Provide the (x, y) coordinate of the cell's center where the given text is located.  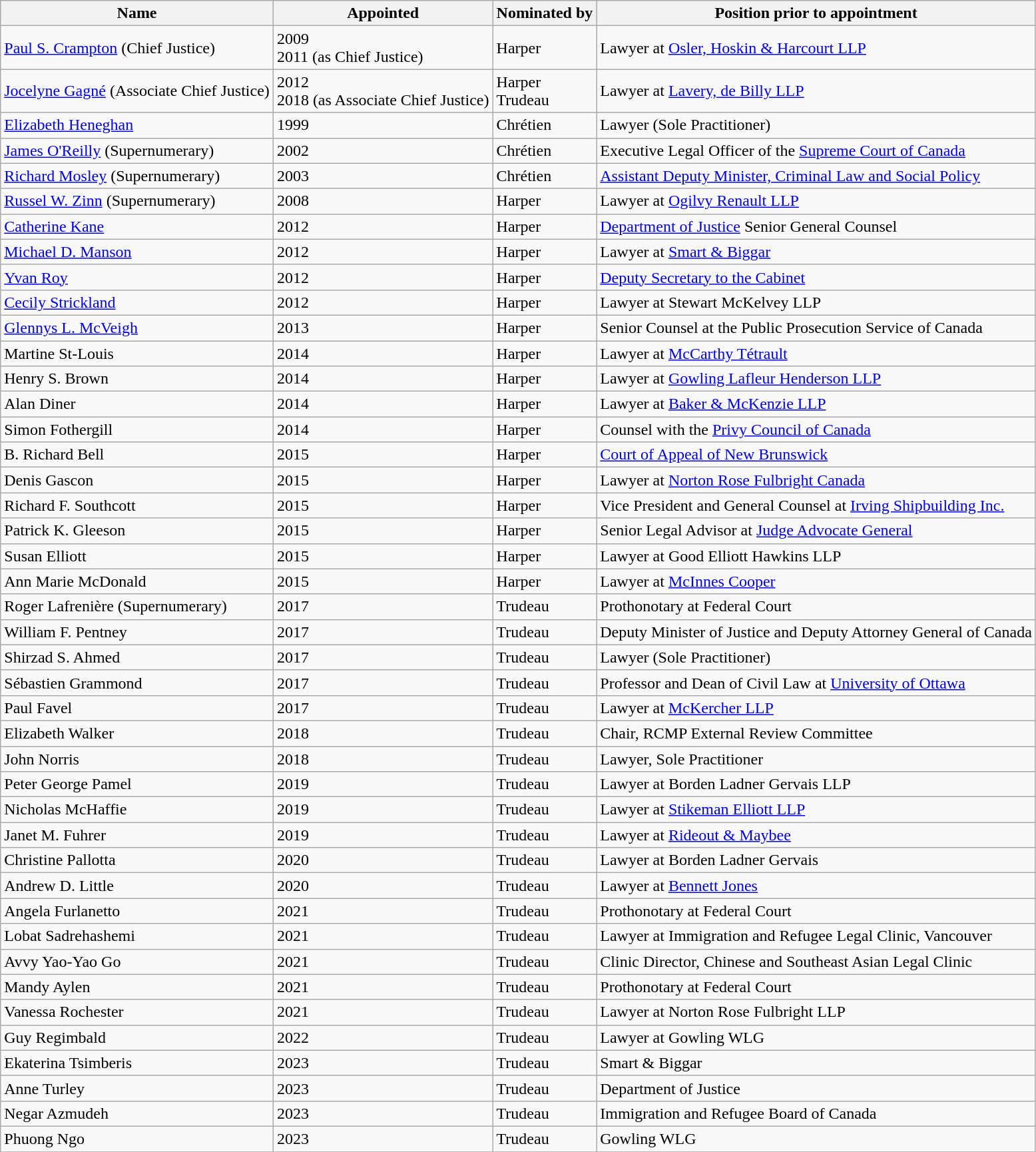
Vanessa Rochester (137, 1012)
Andrew D. Little (137, 886)
Henry S. Brown (137, 379)
Court of Appeal of New Brunswick (816, 455)
Elizabeth Heneghan (137, 125)
Peter George Pamel (137, 784)
Paul Favel (137, 708)
Richard F. Southcott (137, 505)
Immigration and Refugee Board of Canada (816, 1113)
Name (137, 13)
Lawyer at McKercher LLP (816, 708)
Ekaterina Tsimberis (137, 1063)
Cecily Strickland (137, 302)
Assistant Deputy Minister, Criminal Law and Social Policy (816, 176)
Department of Justice Senior General Counsel (816, 226)
HarperTrudeau (545, 91)
Lawyer at Ogilvy Renault LLP (816, 201)
Lawyer at Lavery, de Billy LLP (816, 91)
Mandy Aylen (137, 987)
Lobat Sadrehashemi (137, 936)
Patrick K. Gleeson (137, 531)
Lawyer at Norton Rose Fulbright Canada (816, 480)
Chair, RCMP External Review Committee (816, 733)
Anne Turley (137, 1088)
William F. Pentney (137, 632)
Position prior to appointment (816, 13)
Simon Fothergill (137, 430)
Guy Regimbald (137, 1037)
Russel W. Zinn (Supernumerary) (137, 201)
Sébastien Grammond (137, 683)
Michael D. Manson (137, 252)
Gowling WLG (816, 1139)
Lawyer at Gowling WLG (816, 1037)
Lawyer at Bennett Jones (816, 886)
Lawyer at McCarthy Tétrault (816, 354)
Lawyer at Stewart McKelvey LLP (816, 302)
20122018 (as Associate Chief Justice) (383, 91)
Nominated by (545, 13)
Smart & Biggar (816, 1063)
2022 (383, 1037)
Paul S. Crampton (Chief Justice) (137, 48)
Negar Azmudeh (137, 1113)
Alan Diner (137, 404)
Elizabeth Walker (137, 733)
Executive Legal Officer of the Supreme Court of Canada (816, 150)
James O'Reilly (Supernumerary) (137, 150)
Janet M. Fuhrer (137, 835)
Christine Pallotta (137, 860)
Lawyer at McInnes Cooper (816, 581)
Counsel with the Privy Council of Canada (816, 430)
2013 (383, 328)
2008 (383, 201)
Lawyer at Borden Ladner Gervais LLP (816, 784)
2003 (383, 176)
Denis Gascon (137, 480)
Senior Legal Advisor at Judge Advocate General (816, 531)
Jocelyne Gagné (Associate Chief Justice) (137, 91)
1999 (383, 125)
Lawyer at Norton Rose Fulbright LLP (816, 1012)
Lawyer at Baker & McKenzie LLP (816, 404)
John Norris (137, 758)
Department of Justice (816, 1088)
Susan Elliott (137, 556)
20092011 (as Chief Justice) (383, 48)
Professor and Dean of Civil Law at University of Ottawa (816, 683)
Lawyer at Immigration and Refugee Legal Clinic, Vancouver (816, 936)
Lawyer at Borden Ladner Gervais (816, 860)
Lawyer at Smart & Biggar (816, 252)
Lawyer at Good Elliott Hawkins LLP (816, 556)
Shirzad S. Ahmed (137, 657)
B. Richard Bell (137, 455)
Clinic Director, Chinese and Southeast Asian Legal Clinic (816, 962)
Lawyer, Sole Practitioner (816, 758)
Roger Lafrenière (Supernumerary) (137, 607)
Ann Marie McDonald (137, 581)
Yvan Roy (137, 277)
2002 (383, 150)
Lawyer at Stikeman Elliott LLP (816, 810)
Senior Counsel at the Public Prosecution Service of Canada (816, 328)
Phuong Ngo (137, 1139)
Avvy Yao-Yao Go (137, 962)
Glennys L. McVeigh (137, 328)
Appointed (383, 13)
Martine St-Louis (137, 354)
Deputy Minister of Justice and Deputy Attorney General of Canada (816, 632)
Vice President and General Counsel at Irving Shipbuilding Inc. (816, 505)
Lawyer at Osler, Hoskin & Harcourt LLP (816, 48)
Angela Furlanetto (137, 911)
Lawyer at Rideout & Maybee (816, 835)
Catherine Kane (137, 226)
Nicholas McHaffie (137, 810)
Richard Mosley (Supernumerary) (137, 176)
Deputy Secretary to the Cabinet (816, 277)
Lawyer at Gowling Lafleur Henderson LLP (816, 379)
